Return [x, y] of the center of cell containing provided text 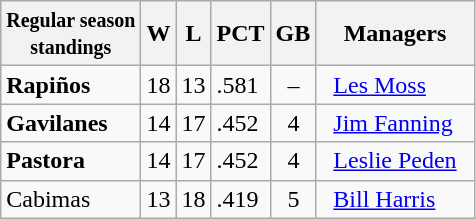
Pastora [71, 161]
Gavilanes [71, 123]
Cabimas [71, 199]
PCT [240, 34]
GB [293, 34]
– [293, 85]
5 [293, 199]
.581 [240, 85]
Jim Fanning [395, 123]
L [194, 34]
W [158, 34]
Leslie Peden [395, 161]
Bill Harris [395, 199]
Managers [395, 34]
Les Moss [395, 85]
Regular seasonstandings [71, 34]
.419 [240, 199]
Rapiños [71, 85]
